Find where the given text appears and provide that cell's center as [X, Y] coordinate. 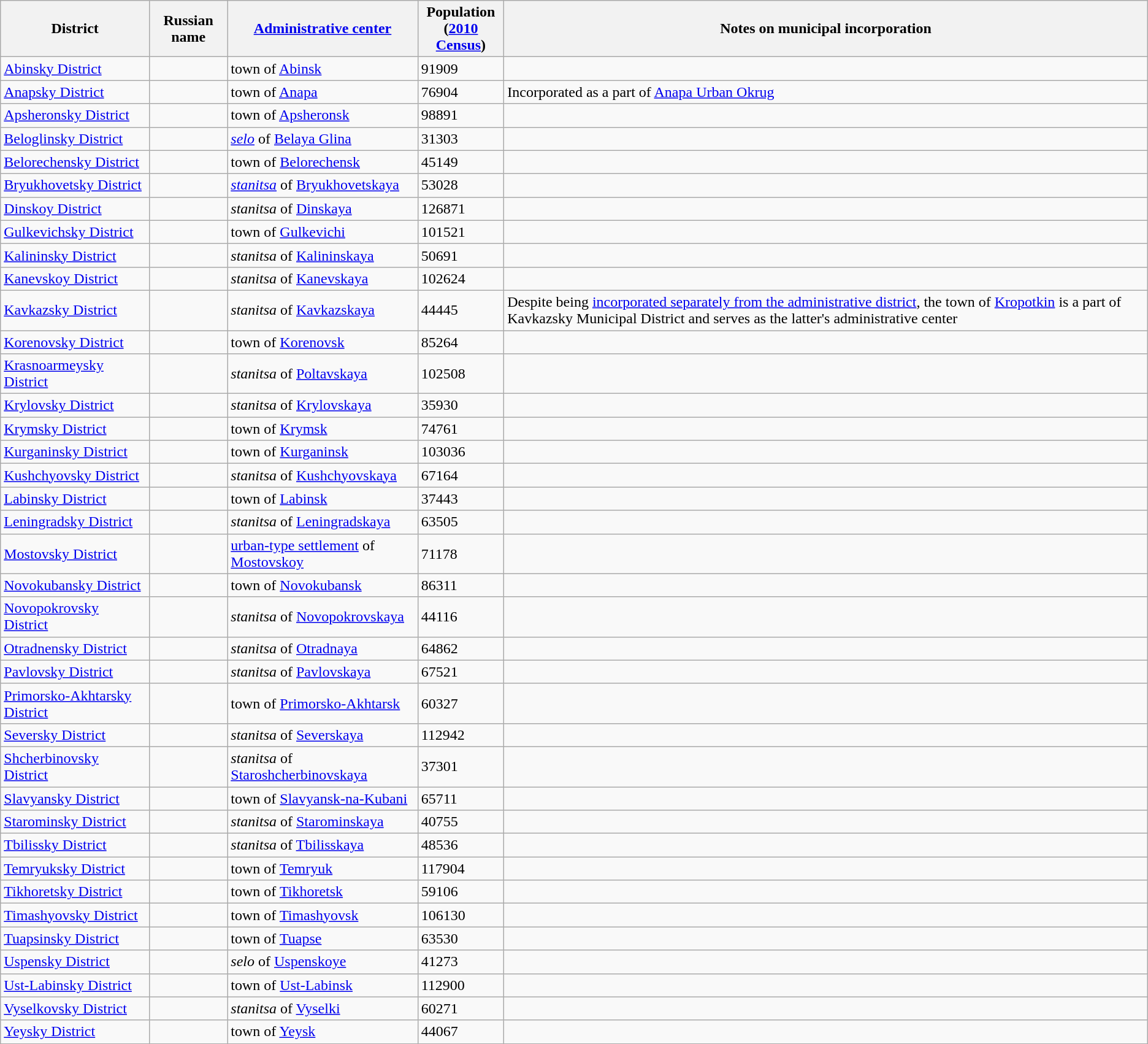
71178 [461, 553]
town of Korenovsk [323, 342]
45149 [461, 162]
Kushchyovsky District [75, 475]
Kalininsky District [75, 255]
town of Apsheronsk [323, 115]
98891 [461, 115]
Tbilissky District [75, 845]
District [75, 29]
91909 [461, 69]
town of Temryuk [323, 869]
Yeysky District [75, 1032]
stanitsa of Bryukhovetskaya [323, 185]
65711 [461, 798]
48536 [461, 845]
selo of Belaya Glina [323, 139]
Belorechensky District [75, 162]
town of Gulkevichi [323, 232]
Timashyovsky District [75, 915]
town of Tikhoretsk [323, 892]
town of Anapa [323, 92]
Tikhoretsky District [75, 892]
112942 [461, 735]
60271 [461, 1008]
Kanevskoy District [75, 278]
stanitsa of Staroshcherbinovskaya [323, 767]
Otradnensky District [75, 648]
stanitsa of Pavlovskaya [323, 672]
67164 [461, 475]
37443 [461, 499]
Ust-Labinsky District [75, 985]
stanitsa of Vyselki [323, 1008]
Incorporated as a part of Anapa Urban Okrug [826, 92]
Kurganinsky District [75, 452]
102624 [461, 278]
Vyselkovsky District [75, 1008]
Russian name [189, 29]
town of Belorechensk [323, 162]
41273 [461, 962]
stanitsa of Poltavskaya [323, 374]
Starominsky District [75, 822]
stanitsa of Kalininskaya [323, 255]
stanitsa of Krylovskaya [323, 405]
town of Labinsk [323, 499]
Pavlovsky District [75, 672]
102508 [461, 374]
Labinsky District [75, 499]
53028 [461, 185]
town of Timashyovsk [323, 915]
40755 [461, 822]
103036 [461, 452]
Kavkazsky District [75, 310]
35930 [461, 405]
town of Primorsko-Akhtarsk [323, 703]
stanitsa of Starominskaya [323, 822]
Krasnoarmeysky District [75, 374]
Anapsky District [75, 92]
Mostovsky District [75, 553]
63505 [461, 522]
Notes on municipal incorporation [826, 29]
63530 [461, 938]
60327 [461, 703]
stanitsa of Kavkazskaya [323, 310]
Slavyansky District [75, 798]
Seversky District [75, 735]
106130 [461, 915]
Novopokrovsky District [75, 617]
stanitsa of Kushchyovskaya [323, 475]
Apsheronsky District [75, 115]
Dinskoy District [75, 209]
town of Ust-Labinsk [323, 985]
town of Slavyansk-na-Kubani [323, 798]
town of Novokubansk [323, 585]
stanitsa of Tbilisskaya [323, 845]
85264 [461, 342]
urban-type settlement of Mostovskoy [323, 553]
stanitsa of Dinskaya [323, 209]
Primorsko-Akhtarsky District [75, 703]
Krymsky District [75, 429]
stanitsa of Kanevskaya [323, 278]
50691 [461, 255]
44067 [461, 1032]
Administrative center [323, 29]
stanitsa of Severskaya [323, 735]
town of Abinsk [323, 69]
selo of Uspenskoye [323, 962]
town of Yeysk [323, 1032]
112900 [461, 985]
Leningradsky District [75, 522]
Bryukhovetsky District [75, 185]
117904 [461, 869]
Korenovsky District [75, 342]
44116 [461, 617]
37301 [461, 767]
101521 [461, 232]
town of Tuapse [323, 938]
44445 [461, 310]
Uspensky District [75, 962]
Population(2010 Census) [461, 29]
Temryuksky District [75, 869]
126871 [461, 209]
Shcherbinovsky District [75, 767]
67521 [461, 672]
Novokubansky District [75, 585]
59106 [461, 892]
stanitsa of Leningradskaya [323, 522]
Gulkevichsky District [75, 232]
Tuapsinsky District [75, 938]
31303 [461, 139]
town of Krymsk [323, 429]
town of Kurganinsk [323, 452]
stanitsa of Otradnaya [323, 648]
stanitsa of Novopokrovskaya [323, 617]
74761 [461, 429]
Krylovsky District [75, 405]
76904 [461, 92]
64862 [461, 648]
86311 [461, 585]
Abinsky District [75, 69]
Beloglinsky District [75, 139]
